Return [X, Y] of the center of cell containing provided text 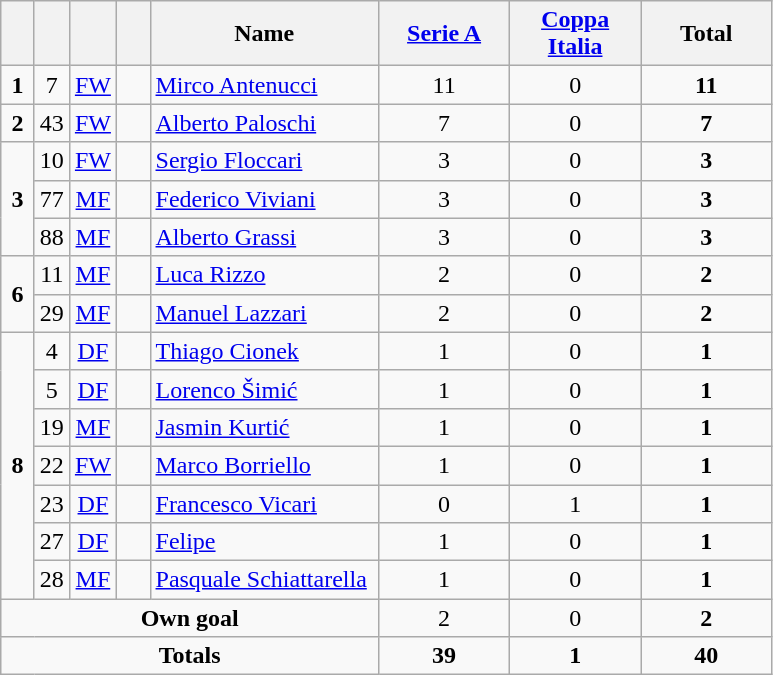
29 [52, 313]
Sergio Floccari [264, 161]
Alberto Paloschi [264, 123]
Coppa Italia [576, 34]
Lorenco Šimić [264, 389]
Marco Borriello [264, 465]
Pasquale Schiattarella [264, 580]
39 [444, 656]
Luca Rizzo [264, 275]
Totals [190, 656]
Federico Viviani [264, 199]
40 [706, 656]
Name [264, 34]
27 [52, 542]
22 [52, 465]
28 [52, 580]
5 [52, 389]
Felipe [264, 542]
Serie A [444, 34]
77 [52, 199]
8 [18, 465]
88 [52, 237]
Total [706, 34]
19 [52, 427]
Thiago Cionek [264, 351]
4 [52, 351]
23 [52, 503]
10 [52, 161]
Manuel Lazzari [264, 313]
Own goal [190, 618]
Mirco Antenucci [264, 85]
Jasmin Kurtić [264, 427]
Francesco Vicari [264, 503]
6 [18, 294]
Alberto Grassi [264, 237]
43 [52, 123]
